Detect which cell encompasses the target text, then output its [x, y] center coordinate. 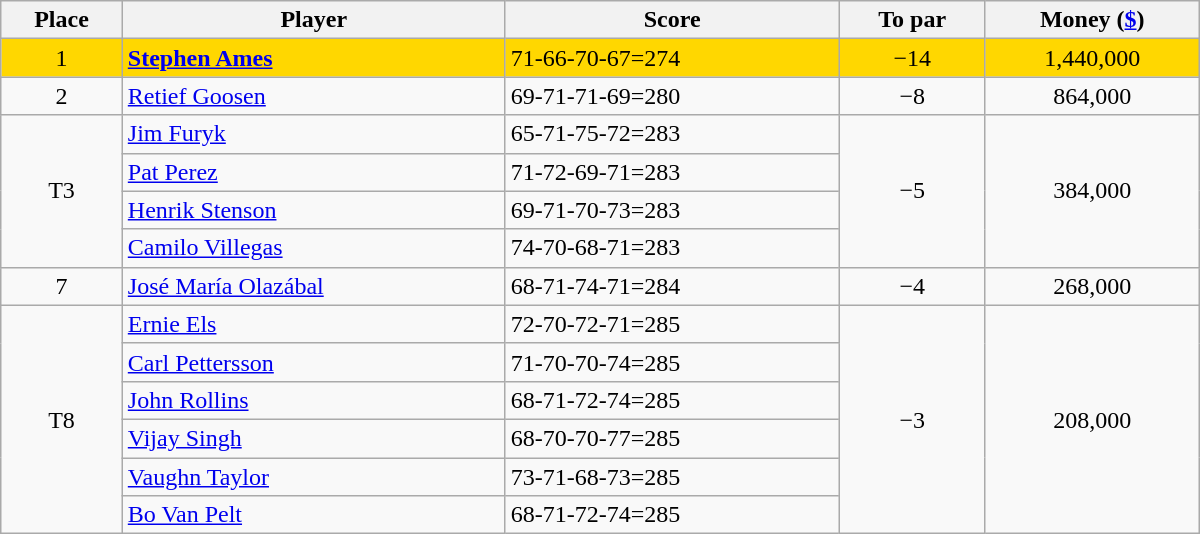
68-71-74-71=284 [672, 286]
68-70-70-77=285 [672, 438]
−8 [912, 96]
Retief Goosen [314, 96]
Stephen Ames [314, 58]
Money ($) [1092, 20]
Bo Van Pelt [314, 515]
71-70-70-74=285 [672, 362]
−3 [912, 419]
Henrik Stenson [314, 210]
−14 [912, 58]
Carl Pettersson [314, 362]
T3 [62, 191]
74-70-68-71=283 [672, 248]
Place [62, 20]
1,440,000 [1092, 58]
208,000 [1092, 419]
268,000 [1092, 286]
Vaughn Taylor [314, 477]
7 [62, 286]
Camilo Villegas [314, 248]
To par [912, 20]
65-71-75-72=283 [672, 134]
72-70-72-71=285 [672, 324]
T8 [62, 419]
−5 [912, 191]
Jim Furyk [314, 134]
864,000 [1092, 96]
69-71-70-73=283 [672, 210]
−4 [912, 286]
Player [314, 20]
384,000 [1092, 191]
José María Olazábal [314, 286]
Pat Perez [314, 172]
69-71-71-69=280 [672, 96]
Ernie Els [314, 324]
Vijay Singh [314, 438]
Score [672, 20]
2 [62, 96]
1 [62, 58]
73-71-68-73=285 [672, 477]
71-72-69-71=283 [672, 172]
John Rollins [314, 400]
71-66-70-67=274 [672, 58]
